Capture the cell that displays the provided text and extract its (x, y) central coordinate. 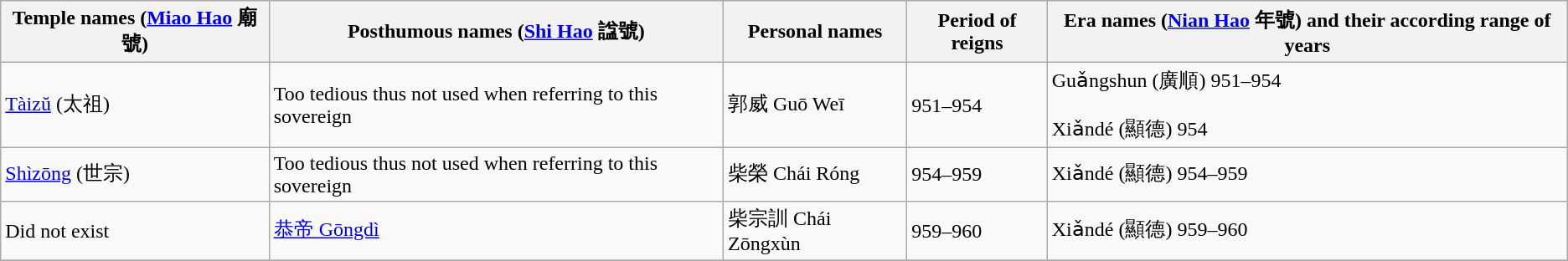
Era names (Nian Hao 年號) and their according range of years (1307, 32)
Tàizŭ (太祖) (135, 105)
Did not exist (135, 231)
Temple names (Miao Hao 廟號) (135, 32)
Xiǎndé (顯德) 954–959 (1307, 174)
951–954 (977, 105)
Xiǎndé (顯德) 959–960 (1307, 231)
Shìzōng (世宗) (135, 174)
Posthumous names (Shi Hao 諡號) (496, 32)
柴榮 Chái Róng (814, 174)
郭威 Guō Weī (814, 105)
959–960 (977, 231)
Personal names (814, 32)
954–959 (977, 174)
恭帝 Gōngdì (496, 231)
柴宗訓 Chái Zōngxùn (814, 231)
Guǎngshun (廣順) 951–954Xiǎndé (顯德) 954 (1307, 105)
Period of reigns (977, 32)
